Provide the (X, Y) coordinate of the cell's center where the given text is located.  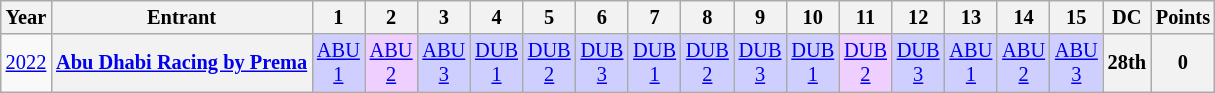
9 (760, 17)
14 (1024, 17)
0 (1183, 63)
3 (444, 17)
5 (550, 17)
Year (26, 17)
1 (338, 17)
Entrant (182, 17)
11 (866, 17)
2 (392, 17)
15 (1076, 17)
6 (602, 17)
4 (496, 17)
Abu Dhabi Racing by Prema (182, 63)
7 (654, 17)
28th (1127, 63)
Points (1183, 17)
8 (708, 17)
2022 (26, 63)
12 (918, 17)
10 (812, 17)
DC (1127, 17)
13 (972, 17)
